Return the (x, y) coordinate for the center point of the cell that contains the specified text.  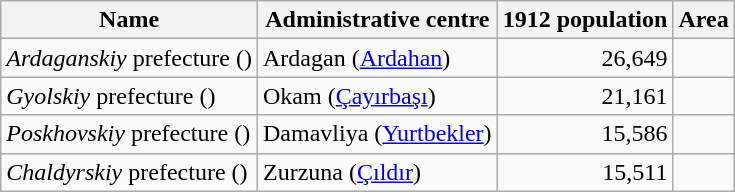
Okam (Çayırbaşı) (377, 96)
1912 population (585, 20)
Poskhovskiy prefecture () (130, 134)
Gyolskiy prefecture () (130, 96)
Chaldyrskiy prefecture () (130, 172)
26,649 (585, 58)
15,586 (585, 134)
21,161 (585, 96)
Ardaganskiy prefecture () (130, 58)
Damavliya (Yurtbekler) (377, 134)
Ardagan (Ardahan) (377, 58)
Administrative centre (377, 20)
Name (130, 20)
Area (704, 20)
15,511 (585, 172)
Zurzuna (Çıldır) (377, 172)
